Detect which cell encompasses the target text, then output its [X, Y] center coordinate. 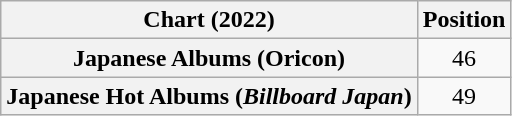
Japanese Hot Albums (Billboard Japan) [209, 96]
Position [464, 20]
46 [464, 58]
Chart (2022) [209, 20]
Japanese Albums (Oricon) [209, 58]
49 [464, 96]
